Return [x, y] of the center of cell containing provided text 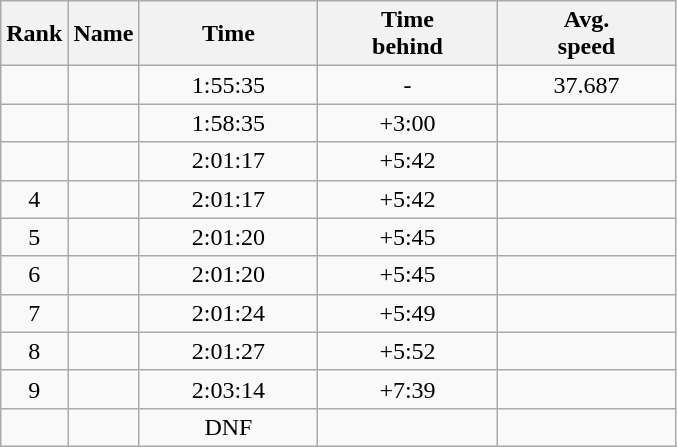
4 [34, 199]
5 [34, 237]
6 [34, 275]
9 [34, 389]
7 [34, 313]
+5:52 [408, 351]
+7:39 [408, 389]
2:01:27 [228, 351]
37.687 [586, 85]
Name [104, 34]
Timebehind [408, 34]
1:58:35 [228, 123]
1:55:35 [228, 85]
DNF [228, 427]
2:01:24 [228, 313]
Rank [34, 34]
Time [228, 34]
Avg.speed [586, 34]
+5:49 [408, 313]
+3:00 [408, 123]
8 [34, 351]
2:03:14 [228, 389]
- [408, 85]
